Scan for the cell matching the given text and deliver its [x, y] coordinate at center. 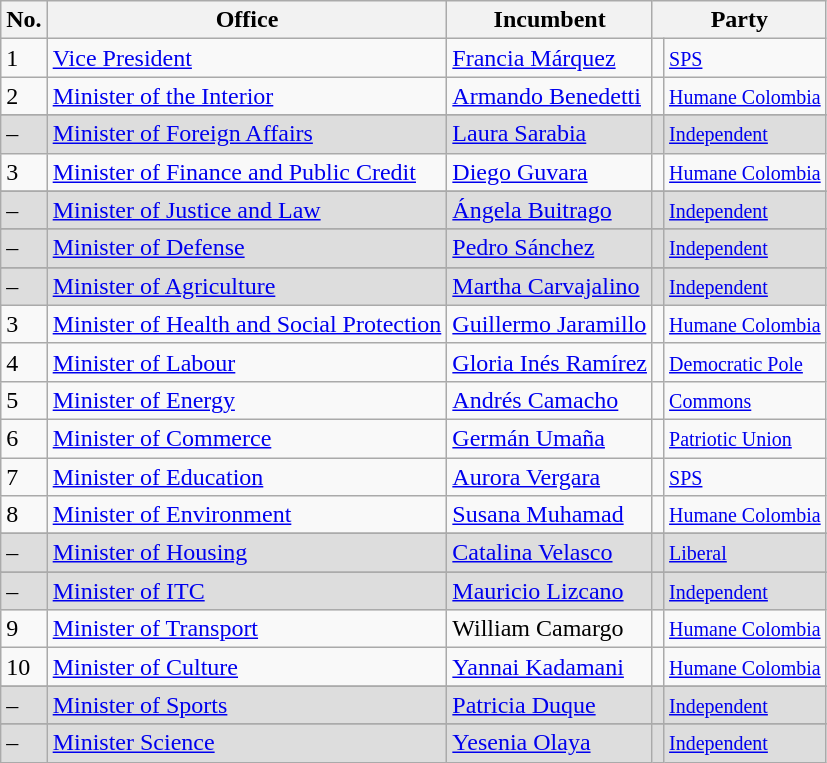
6 [24, 438]
Minister of ITC [247, 591]
5 [24, 400]
Patriotic Union [746, 438]
8 [24, 515]
Pedro Sánchez [550, 248]
Liberal [746, 553]
Minister of Culture [247, 667]
Ángela Buitrago [550, 210]
Minister of Education [247, 477]
Minister of Labour [247, 362]
Minister of Environment [247, 515]
Aurora Vergara [550, 477]
Minister of Defense [247, 248]
4 [24, 362]
Minister Science [247, 743]
Guillermo Jaramillo [550, 324]
Germán Umaña [550, 438]
Diego Guvara [550, 172]
Armando Benedetti [550, 96]
Minister of Housing [247, 553]
Martha Carvajalino [550, 286]
Minister of Agriculture [247, 286]
Laura Sarabia [550, 134]
9 [24, 629]
Vice President [247, 58]
Andrés Camacho [550, 400]
Minister of Justice and Law [247, 210]
Catalina Velasco [550, 553]
Gloria Inés Ramírez [550, 362]
2 [24, 96]
Minister of the Interior [247, 96]
No. [24, 20]
Mauricio Lizcano [550, 591]
1 [24, 58]
Minister of Finance and Public Credit [247, 172]
7 [24, 477]
Office [247, 20]
Yesenia Olaya [550, 743]
Minister of Commerce [247, 438]
Minister of Health and Social Protection [247, 324]
William Camargo [550, 629]
10 [24, 667]
Democratic Pole [746, 362]
Party [739, 20]
Patricia Duque [550, 705]
Minister of Energy [247, 400]
Commons [746, 400]
Minister of Foreign Affairs [247, 134]
Minister of Transport [247, 629]
Francia Márquez [550, 58]
Yannai Kadamani [550, 667]
Minister of Sports [247, 705]
Incumbent [550, 20]
Susana Muhamad [550, 515]
